For the text-containing cell, return its midpoint in [X, Y] coordinate format. 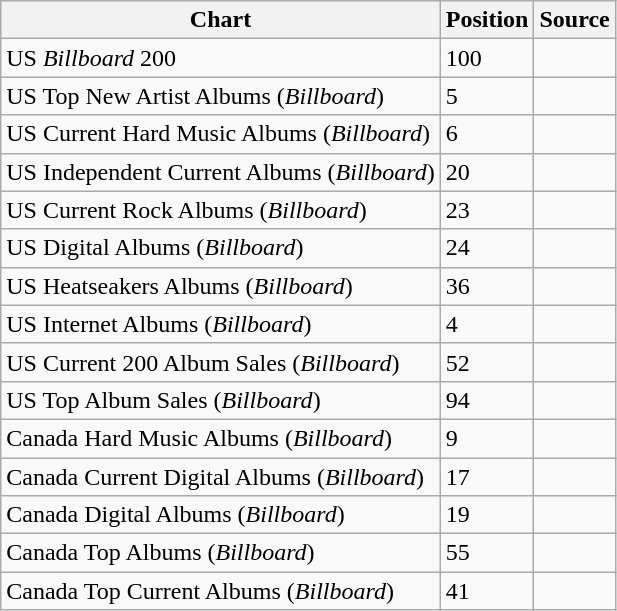
Chart [220, 20]
US Current Rock Albums (Billboard) [220, 210]
Canada Digital Albums (Billboard) [220, 515]
52 [487, 362]
24 [487, 248]
US Top New Artist Albums (Billboard) [220, 96]
55 [487, 553]
US Independent Current Albums (Billboard) [220, 172]
5 [487, 96]
Canada Current Digital Albums (Billboard) [220, 477]
36 [487, 286]
US Current 200 Album Sales (Billboard) [220, 362]
100 [487, 58]
17 [487, 477]
Position [487, 20]
Canada Top Albums (Billboard) [220, 553]
9 [487, 438]
6 [487, 134]
US Internet Albums (Billboard) [220, 324]
19 [487, 515]
23 [487, 210]
94 [487, 400]
US Top Album Sales (Billboard) [220, 400]
US Heatseakers Albums (Billboard) [220, 286]
US Billboard 200 [220, 58]
20 [487, 172]
Canada Top Current Albums (Billboard) [220, 591]
41 [487, 591]
US Current Hard Music Albums (Billboard) [220, 134]
Source [574, 20]
US Digital Albums (Billboard) [220, 248]
4 [487, 324]
Canada Hard Music Albums (Billboard) [220, 438]
